Detect which cell encompasses the target text, then output its (X, Y) center coordinate. 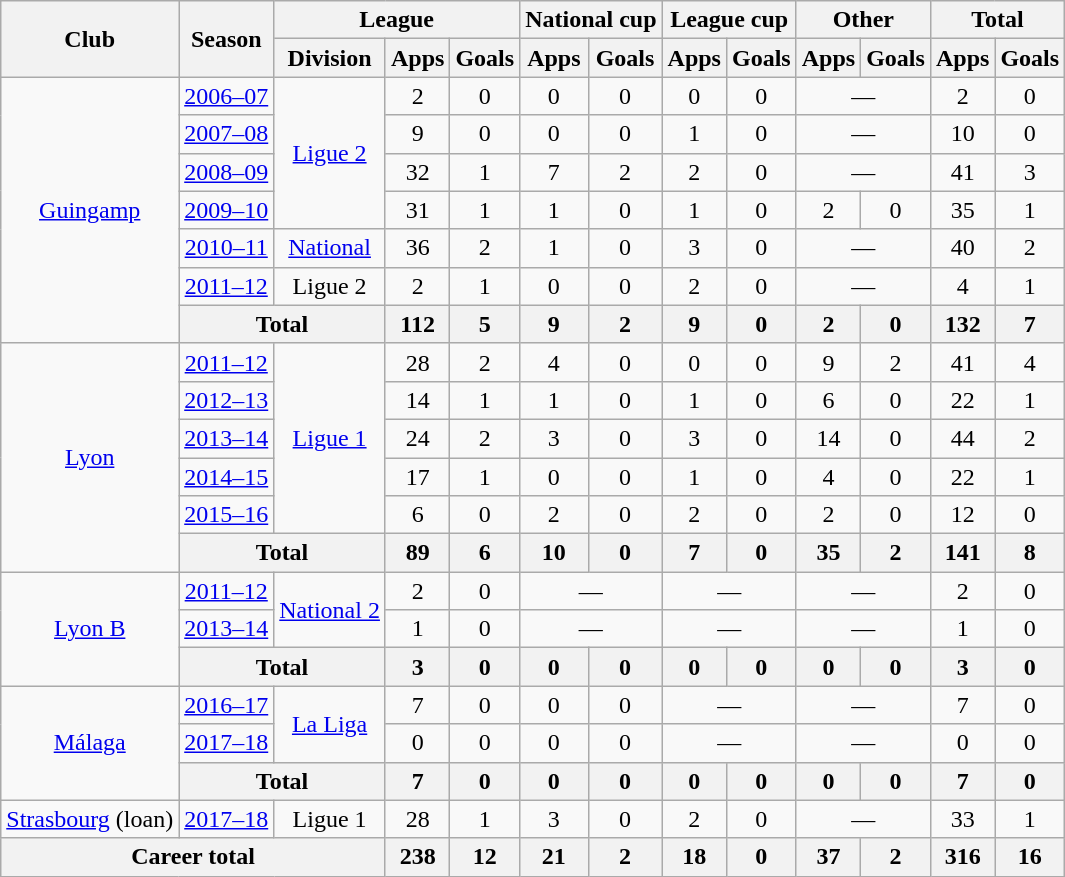
24 (417, 438)
17 (417, 477)
2016–17 (226, 705)
Division (330, 58)
2009–10 (226, 210)
2012–13 (226, 400)
2010–11 (226, 248)
Other (863, 20)
Strasbourg (loan) (90, 819)
316 (962, 857)
18 (694, 857)
Club (90, 39)
8 (1030, 553)
La Liga (330, 724)
40 (962, 248)
112 (417, 324)
141 (962, 553)
National cup (591, 20)
238 (417, 857)
2006–07 (226, 96)
Málaga (90, 743)
National (330, 248)
Season (226, 39)
Lyon B (90, 629)
21 (554, 857)
2008–09 (226, 172)
132 (962, 324)
Guingamp (90, 210)
2015–16 (226, 515)
Career total (194, 857)
5 (485, 324)
32 (417, 172)
League cup (729, 20)
16 (1030, 857)
37 (828, 857)
89 (417, 553)
44 (962, 438)
2007–08 (226, 134)
33 (962, 819)
National 2 (330, 610)
Lyon (90, 457)
2014–15 (226, 477)
31 (417, 210)
League (397, 20)
36 (417, 248)
